Provide the [X, Y] coordinate of the cell's center where the given text is located.  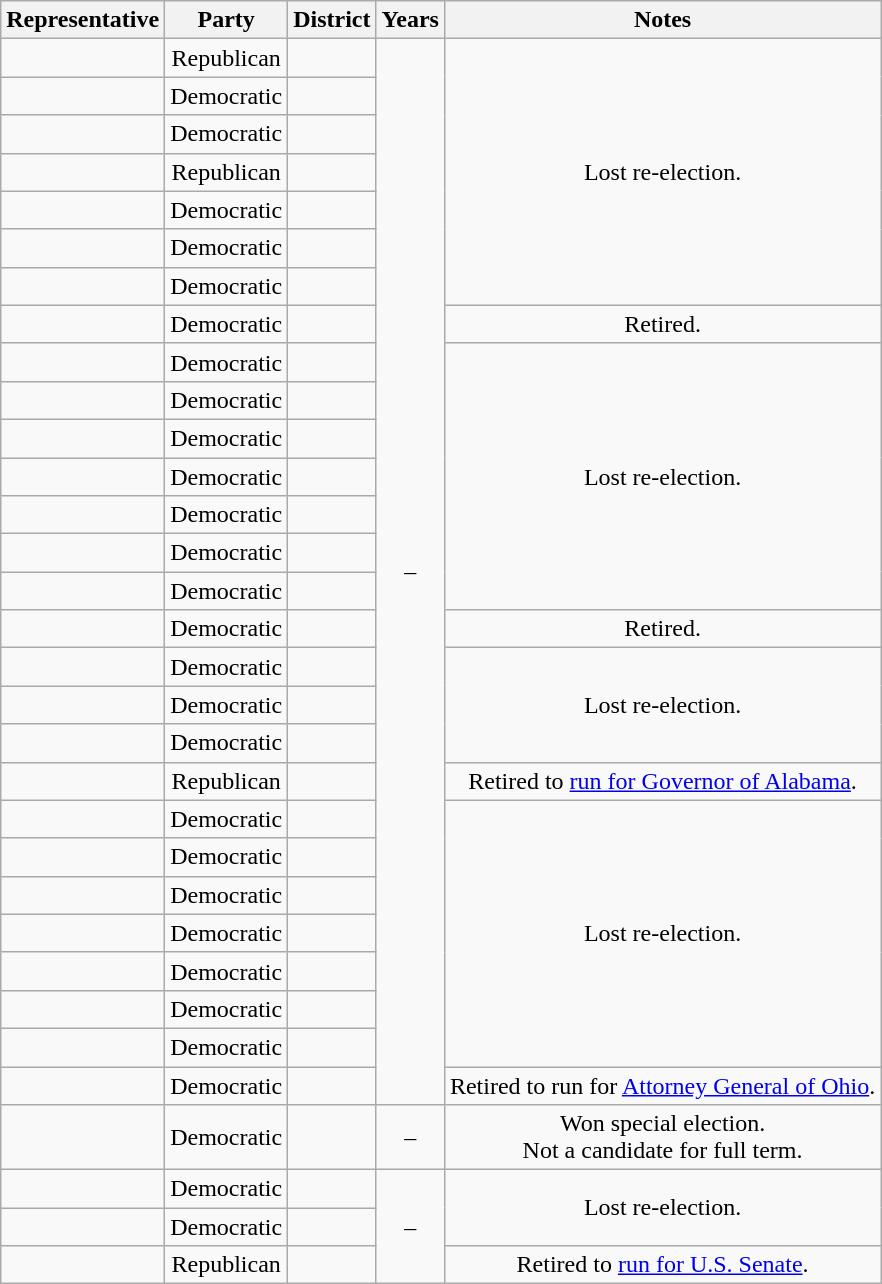
Representative [83, 20]
Won special election.Not a candidate for full term. [662, 1138]
Retired to run for U.S. Senate. [662, 1265]
Retired to run for Attorney General of Ohio. [662, 1085]
Retired to run for Governor of Alabama. [662, 781]
Years [410, 20]
District [332, 20]
Notes [662, 20]
Party [226, 20]
